For the text-containing cell, return its midpoint in (x, y) coordinate format. 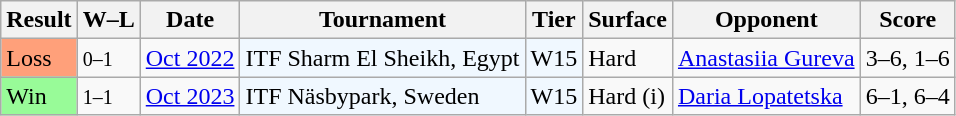
Date (190, 20)
1–1 (108, 96)
Surface (628, 20)
ITF Sharm El Sheikh, Egypt (382, 58)
3–6, 1–6 (908, 58)
Score (908, 20)
Anastasiia Gureva (766, 58)
6–1, 6–4 (908, 96)
Tier (554, 20)
0–1 (108, 58)
Oct 2022 (190, 58)
Oct 2023 (190, 96)
Tournament (382, 20)
Opponent (766, 20)
Result (39, 20)
Hard (628, 58)
Hard (i) (628, 96)
W–L (108, 20)
Loss (39, 58)
Win (39, 96)
ITF Näsbypark, Sweden (382, 96)
Daria Lopatetska (766, 96)
